Locate the cell with the specified text and output its [x, y] center coordinate. 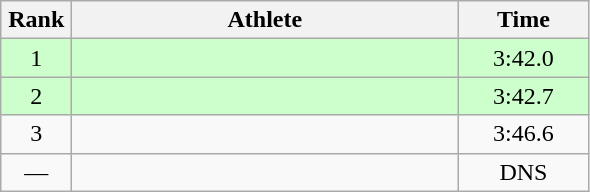
DNS [524, 172]
3:42.7 [524, 96]
Rank [36, 20]
Time [524, 20]
2 [36, 96]
3 [36, 134]
Athlete [265, 20]
— [36, 172]
3:42.0 [524, 58]
3:46.6 [524, 134]
1 [36, 58]
